Capture the cell that displays the provided text and extract its (X, Y) central coordinate. 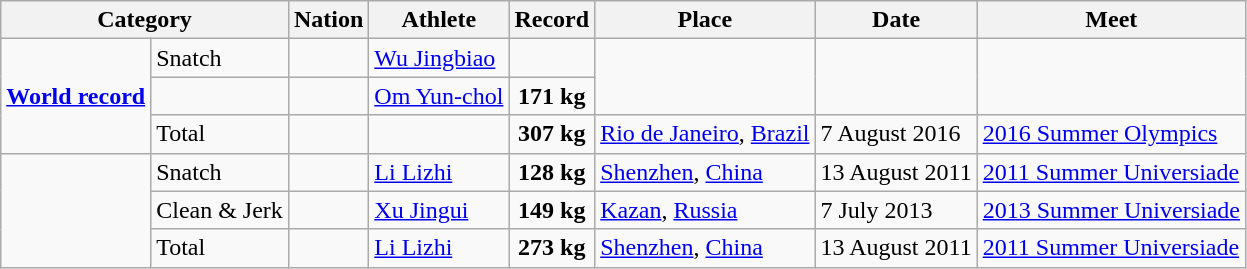
Date (896, 20)
Place (705, 20)
2016 Summer Olympics (1111, 134)
Xu Jingui (439, 210)
Om Yun-chol (439, 96)
Record (552, 20)
307 kg (552, 134)
7 August 2016 (896, 134)
149 kg (552, 210)
171 kg (552, 96)
7 July 2013 (896, 210)
World record (76, 96)
128 kg (552, 172)
2013 Summer Universiade (1111, 210)
273 kg (552, 248)
Athlete (439, 20)
Rio de Janeiro, Brazil (705, 134)
Category (145, 20)
Kazan, Russia (705, 210)
Clean & Jerk (220, 210)
Wu Jingbiao (439, 58)
Nation (328, 20)
Meet (1111, 20)
